Determine the (X, Y) coordinate at the center of the cell enclosing the given text.  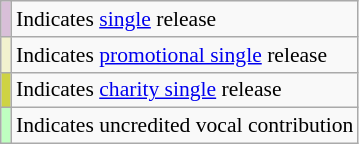
Indicates charity single release (185, 90)
Indicates single release (185, 19)
Indicates promotional single release (185, 55)
Indicates uncredited vocal contribution (185, 126)
